Provide the (X, Y) coordinate of the cell's center where the given text is located.  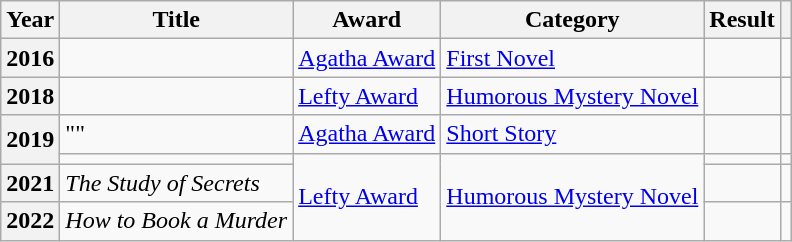
Category (572, 20)
The Study of Secrets (176, 183)
2019 (30, 140)
Award (367, 20)
Result (742, 20)
How to Book a Murder (176, 221)
2018 (30, 96)
2016 (30, 58)
Year (30, 20)
2022 (30, 221)
"" (176, 134)
Short Story (572, 134)
2021 (30, 183)
First Novel (572, 58)
Title (176, 20)
